From the cell containing the given text, extract its center point as [X, Y] coordinate. 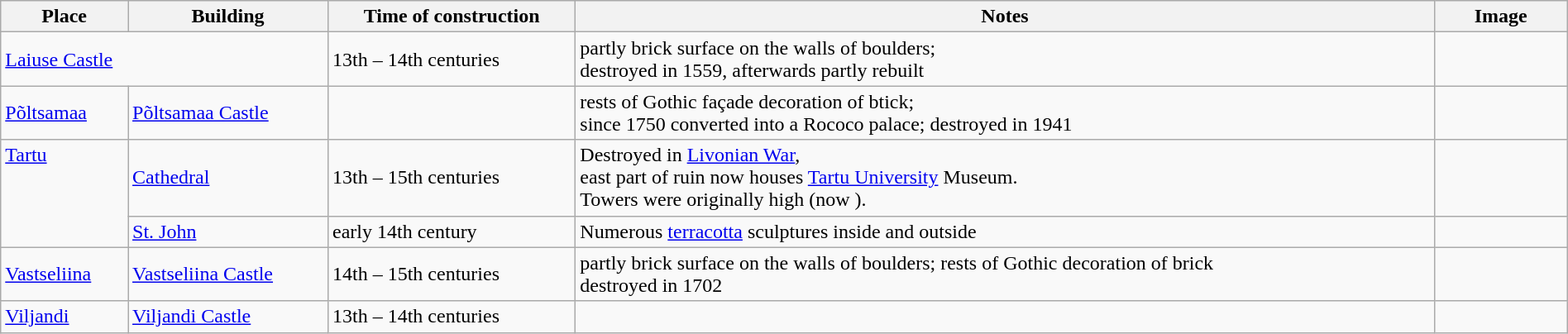
St. John [228, 231]
early 14th century [452, 231]
Põltsamaa Castle [228, 112]
Place [65, 17]
14th – 15th centuries [452, 274]
Viljandi Castle [228, 317]
Image [1500, 17]
partly brick surface on the walls of boulders; rests of Gothic decoration of brickdestroyed in 1702 [1005, 274]
Numerous terracotta sculptures inside and outside [1005, 231]
Notes [1005, 17]
Time of construction [452, 17]
partly brick surface on the walls of boulders;destroyed in 1559, afterwards partly rebuilt [1005, 60]
Vastseliina Castle [228, 274]
13th – 15th centuries [452, 178]
Cathedral [228, 178]
Vastseliina [65, 274]
rests of Gothic façade decoration of btick;since 1750 converted into a Rococo palace; destroyed in 1941 [1005, 112]
Laiuse Castle [165, 60]
Viljandi [65, 317]
Tartu [65, 193]
Destroyed in Livonian War, east part of ruin now houses Tartu University Museum.Towers were originally high (now ). [1005, 178]
Põltsamaa [65, 112]
Building [228, 17]
